Provide the (X, Y) coordinate of the cell's center where the given text is located.  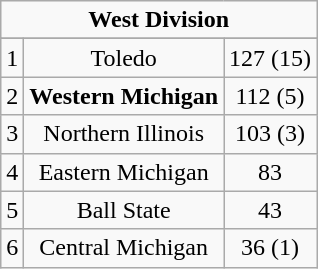
103 (3) (270, 134)
Central Michigan (124, 248)
112 (5) (270, 96)
5 (12, 210)
83 (270, 172)
3 (12, 134)
Eastern Michigan (124, 172)
2 (12, 96)
West Division (159, 20)
Northern Illinois (124, 134)
1 (12, 58)
6 (12, 248)
127 (15) (270, 58)
Toledo (124, 58)
Ball State (124, 210)
4 (12, 172)
36 (1) (270, 248)
43 (270, 210)
Western Michigan (124, 96)
